From the cell containing the given text, extract its center point as (x, y) coordinate. 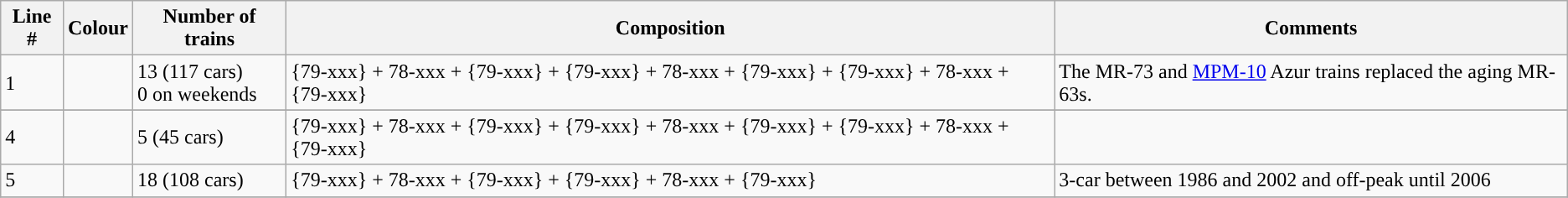
3-car between 1986 and 2002 and off-peak until 2006 (1311, 180)
Colour (97, 29)
Composition (670, 29)
Line # (32, 29)
Comments (1311, 29)
{79-xxx} + 78-xxx + {79-xxx} + {79-xxx} + 78-xxx + {79-xxx} (670, 180)
18 (108 cars) (209, 180)
5 (45 cars) (209, 138)
The MR-73 and MPM-10 Azur trains replaced the aging MR-63s. (1311, 82)
Number of trains (209, 29)
5 (32, 180)
1 (32, 82)
4 (32, 138)
13 (117 cars)0 on weekends (209, 82)
